Pinpoint the cell where the given text exists, returning its (x, y) midpoint coordinate. 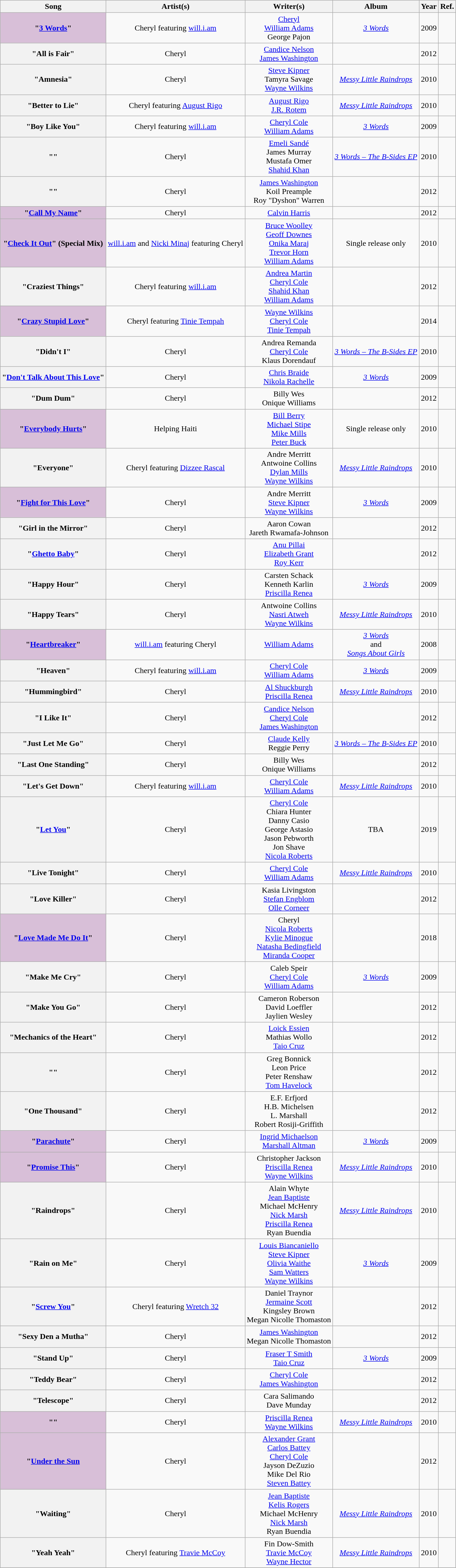
"Love Killer" (53, 899)
will.i.am and Nicki Minaj featuring Cheryl (176, 243)
Cheryl featuring Wretch 32 (176, 1306)
Carsten Schack Kenneth Karlin Priscilla Renea (289, 584)
will.i.am featuring Cheryl (176, 645)
Fin Dow-Smith Travie McCoy Wayne Hector (289, 1553)
"Waiting" (53, 1514)
"One Thousand" (53, 1111)
Antwoine Collins Nasri Atweh Wayne Wilkins (289, 614)
Greg Bonnick Leon Price Peter Renshaw Tom Havelock (289, 1072)
Helping Haiti (176, 429)
William Adams (289, 645)
Louis Biancaniello Steve Kipner Olivia Waithe Sam Watters Wayne Wilkins (289, 1263)
"Live Tonight" (53, 873)
Album (376, 7)
"Stand Up" (53, 1358)
Jean Baptiste Kelis Rogers Michael McHenry Nick Marsh Ryan Buendia (289, 1514)
Caleb Speir Cheryl Cole William Adams (289, 977)
August Rigo J.R. Rotem (289, 105)
"Let You" (53, 830)
"Promise This" (53, 1167)
"Heaven" (53, 670)
"Craziest Things" (53, 286)
"Mechanics of the Heart" (53, 1037)
Candice Nelson Cheryl Cole James Washington (289, 717)
"Let's Get Down" (53, 786)
"Call My Name" (53, 213)
Candice Nelson James Washington (289, 54)
Alain Whyte Jean Baptiste Michael McHenry Nick Marsh Priscilla Renea Ryan Buendia (289, 1210)
"Heartbreaker" (53, 645)
"Better to Lie" (53, 105)
Claude Kelly Reggie Perry (289, 743)
Andrea Remanda Cheryl Cole Klaus Dorendauf (289, 351)
"I Like It" (53, 717)
3 Words and Songs About Girls (376, 645)
Andrea Martin Cheryl Cole Shahid Khan William Adams (289, 286)
Bruce Woolley Geoff Downes Onika Maraj Trevor Horn William Adams (289, 243)
Cheryl ColeChiara HunterDanny CasioGeorge AstasioJason PebworthJon ShaveNicola Roberts (289, 830)
"Fight for This Love" (53, 502)
Christopher Jackson Priscilla Renea Wayne Wilkins (289, 1167)
Cheryl Nicola Roberts Kylie Minogue Natasha Bedingfield Miranda Cooper (289, 938)
Loick Essien Mathias Wollo Taio Cruz (289, 1037)
2019 (429, 830)
Andre Merritt Antwoine Collins Dylan Mills Wayne Wilkins (289, 468)
James Washington Koil Preample Roy "Dyshon" Warren (289, 191)
Bill Berry Michael Stipe Mike Mills Peter Buck (289, 429)
"Last One Standing" (53, 765)
"Parachute" (53, 1141)
Song (53, 7)
Cara Salimando Dave Munday (289, 1401)
"Make Me Cry" (53, 977)
"Hummingbird" (53, 692)
2018 (429, 938)
"Telescope" (53, 1401)
"Love Made Me Do It" (53, 938)
Anu Pillai Elizabeth Grant Roy Kerr (289, 554)
Cheryl featuring Tinie Tempah (176, 321)
Writer(s) (289, 7)
"Dum Dum" (53, 398)
Ingrid Michaelson Marshall Altman (289, 1141)
Wayne Wilkins Cheryl Cole Tinie Tempah (289, 321)
"Happy Tears" (53, 614)
"Didn't I" (53, 351)
Alexander Grant Carlos Battey Cheryl Cole Jayson DeZuzio Mike Del Rio Steven Battey (289, 1461)
"Everybody Hurts" (53, 429)
"Sexy Den a Mutha" (53, 1336)
"Yeah Yeah" (53, 1553)
Year (429, 7)
Artist(s) (176, 7)
Steve Kipner Tamyra Savage Wayne Wilkins (289, 79)
2014 (429, 321)
Daniel Traynor Jermaine Scott Kingsley Brown Megan Nicolle Thomaston (289, 1306)
"Raindrops" (53, 1210)
E.F. Erfjord H.B. Michelsen L. Marshall Robert Rosiji-Griffith (289, 1111)
"Teddy Bear" (53, 1380)
Aaron Cowan Jareth Rwamafa-Johnson (289, 528)
"Rain on Me" (53, 1263)
"Just Let Me Go" (53, 743)
"Screw You" (53, 1306)
Cameron Roberson David Loeffler Jaylien Wesley (289, 1007)
"3 Words" (53, 28)
"Don't Talk About This Love" (53, 377)
2008 (429, 645)
Calvin Harris (289, 213)
Cheryl William Adams George Pajon (289, 28)
Kasia Livingston Stefan Engblom Olle Corneer (289, 899)
Al Shuckburgh Priscilla Renea (289, 692)
"Amnesia" (53, 79)
"Under the Sun (53, 1461)
"Check It Out" (Special Mix) (53, 243)
"Make You Go" (53, 1007)
Andre Merritt Steve Kipner Wayne Wilkins (289, 502)
TBA (376, 830)
"Girl in the Mirror" (53, 528)
Emeli Sandé James Murray Mustafa Omer Shahid Khan (289, 157)
"Happy Hour" (53, 584)
Priscilla Renea Wayne Wilkins (289, 1422)
Cheryl Cole James Washington (289, 1380)
Fraser T Smith Taio Cruz (289, 1358)
"Boy Like You" (53, 127)
Cheryl featuring Dizzee Rascal (176, 468)
Ref. (447, 7)
Cheryl featuring Travie McCoy (176, 1553)
"All is Fair" (53, 54)
"Everyone" (53, 468)
Cheryl featuring August Rigo (176, 105)
"Ghetto Baby" (53, 554)
Chris Braide Nikola Rachelle (289, 377)
"Crazy Stupid Love" (53, 321)
James Washington Megan Nicolle Thomaston (289, 1336)
